Find where the given text appears and provide that cell's center as (X, Y) coordinate. 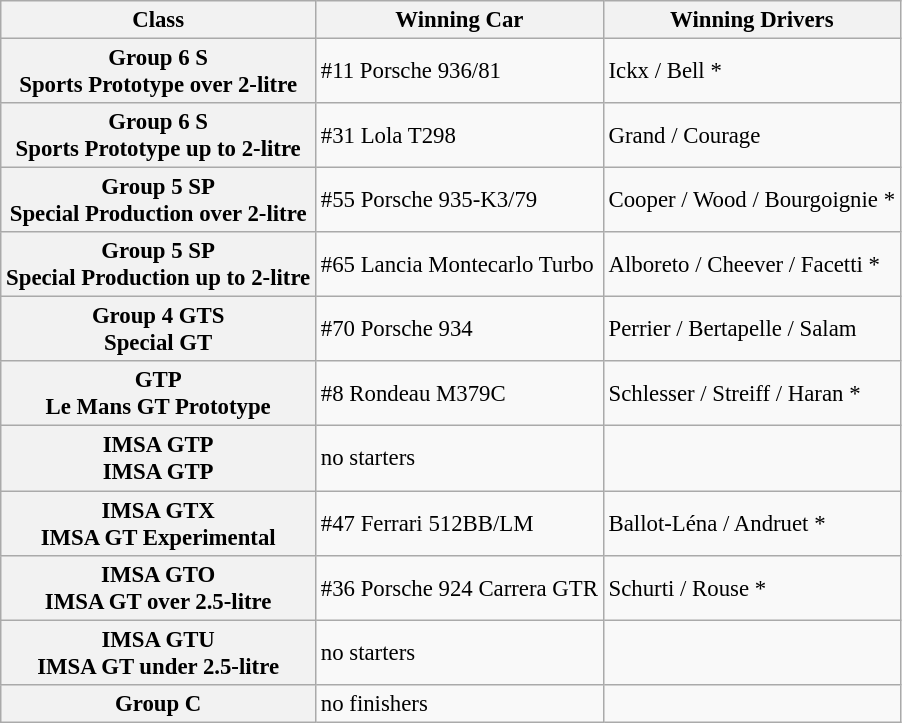
#31 Lola T298 (460, 136)
GTP Le Mans GT Prototype (158, 394)
IMSA GTXIMSA GT Experimental (158, 524)
Grand / Courage (752, 136)
Class (158, 20)
Group 6 S Sports Prototype up to 2-litre (158, 136)
Group 5 SP Special Production up to 2-litre (158, 264)
Alboreto / Cheever / Facetti * (752, 264)
Winning Car (460, 20)
#55 Porsche 935-K3/79 (460, 200)
IMSA GTUIMSA GT under 2.5-litre (158, 652)
#70 Porsche 934 (460, 330)
#11 Porsche 936/81 (460, 72)
Group 4 GTS Special GT (158, 330)
#47 Ferrari 512BB/LM (460, 524)
Schurti / Rouse * (752, 588)
no finishers (460, 703)
Ickx / Bell * (752, 72)
Ballot-Léna / Andruet * (752, 524)
Group C (158, 703)
IMSA GTOIMSA GT over 2.5-litre (158, 588)
Group 6 S Sports Prototype over 2-litre (158, 72)
Group 5 SP Special Production over 2-litre (158, 200)
#36 Porsche 924 Carrera GTR (460, 588)
Cooper / Wood / Bourgoignie * (752, 200)
Schlesser / Streiff / Haran * (752, 394)
#65 Lancia Montecarlo Turbo (460, 264)
#8 Rondeau M379C (460, 394)
IMSA GTPIMSA GTP (158, 458)
Perrier / Bertapelle / Salam (752, 330)
Winning Drivers (752, 20)
